Identify which cell holds the provided text, then report its [x, y] central coordinate. 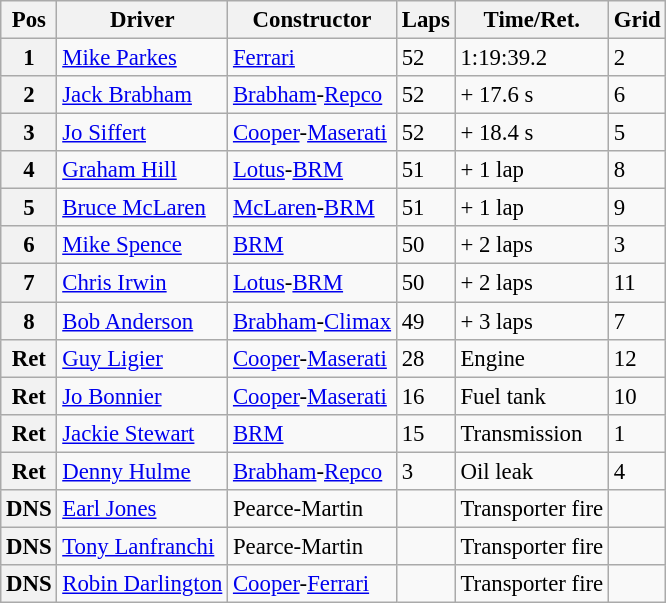
Oil leak [532, 471]
Driver [142, 20]
Cooper-Ferrari [312, 584]
Engine [532, 358]
Ferrari [312, 58]
Jackie Stewart [142, 433]
Laps [426, 20]
Pos [29, 20]
11 [638, 283]
+ 18.4 s [532, 133]
Jo Siffert [142, 133]
Brabham-Climax [312, 321]
Robin Darlington [142, 584]
1:19:39.2 [532, 58]
16 [426, 396]
Denny Hulme [142, 471]
Constructor [312, 20]
Fuel tank [532, 396]
Graham Hill [142, 170]
15 [426, 433]
28 [426, 358]
Bob Anderson [142, 321]
Jack Brabham [142, 95]
Grid [638, 20]
12 [638, 358]
Jo Bonnier [142, 396]
Time/Ret. [532, 20]
+ 17.6 s [532, 95]
+ 3 laps [532, 321]
10 [638, 396]
Mike Spence [142, 245]
Bruce McLaren [142, 208]
Transmission [532, 433]
49 [426, 321]
Mike Parkes [142, 58]
9 [638, 208]
McLaren-BRM [312, 208]
Earl Jones [142, 509]
Chris Irwin [142, 283]
Guy Ligier [142, 358]
Tony Lanfranchi [142, 546]
